Locate the cell with the specified text and output its (X, Y) center coordinate. 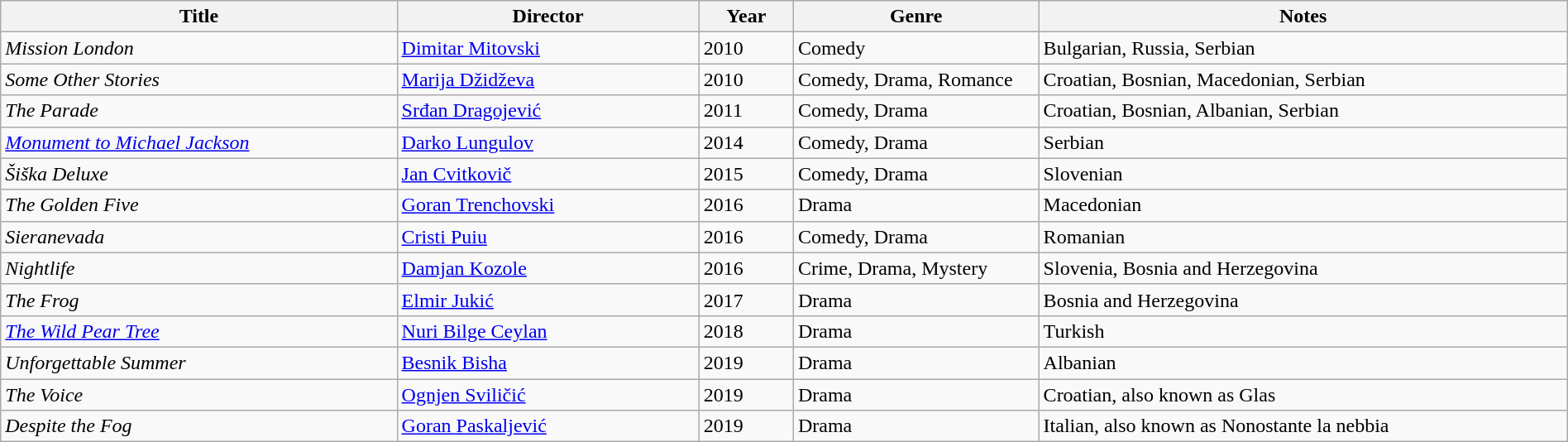
Šiška Deluxe (198, 174)
Nuri Bilge Ceylan (547, 331)
Croatian, also known as Glas (1303, 395)
Darko Lungulov (547, 142)
Damjan Kozole (547, 268)
Despite the Fog (198, 426)
Monument to Michael Jackson (198, 142)
The Frog (198, 300)
Mission London (198, 48)
Serbian (1303, 142)
Dimitar Mitovski (547, 48)
Goran Paskaljević (547, 426)
Genre (916, 17)
Nightlife (198, 268)
Title (198, 17)
Goran Trenchovski (547, 205)
Year (746, 17)
Croatian, Bosnian, Albanian, Serbian (1303, 111)
The Parade (198, 111)
Slovenia, Bosnia and Herzegovina (1303, 268)
Some Other Stories (198, 79)
Italian, also known as Nonostante la nebbia (1303, 426)
2011 (746, 111)
Comedy (916, 48)
2017 (746, 300)
Besnik Bisha (547, 363)
Bosnia and Herzegovina (1303, 300)
Jan Cvitkovič (547, 174)
Macedonian (1303, 205)
Comedy, Drama, Romance (916, 79)
Srđan Dragojević (547, 111)
Unforgettable Summer (198, 363)
Slovenian (1303, 174)
Ognjen Sviličić (547, 395)
2018 (746, 331)
The Golden Five (198, 205)
The Wild Pear Tree (198, 331)
Elmir Jukić (547, 300)
Marija Džidževa (547, 79)
Notes (1303, 17)
Director (547, 17)
Crime, Drama, Mystery (916, 268)
Sieranevada (198, 237)
Romanian (1303, 237)
Croatian, Bosnian, Macedonian, Serbian (1303, 79)
Turkish (1303, 331)
Bulgarian, Russia, Serbian (1303, 48)
Albanian (1303, 363)
2014 (746, 142)
The Voice (198, 395)
Cristi Puiu (547, 237)
2015 (746, 174)
